From the cell containing the given text, extract its center point as (X, Y) coordinate. 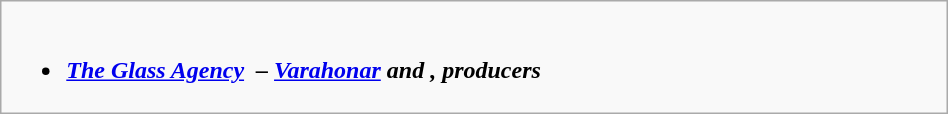
The Glass Agency – Varahonar and , producers (474, 58)
